Extract the [X, Y] coordinate from the center of the cell holding the provided text.  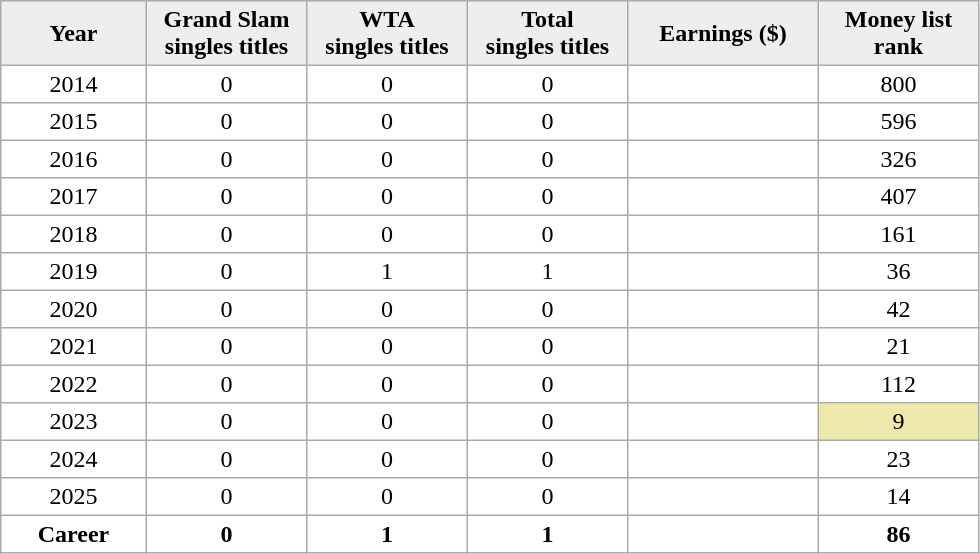
Grand Slam singles titles [226, 33]
2020 [74, 309]
86 [898, 534]
2021 [74, 347]
2018 [74, 234]
2023 [74, 422]
21 [898, 347]
2015 [74, 122]
2025 [74, 497]
112 [898, 384]
14 [898, 497]
2016 [74, 159]
23 [898, 459]
9 [898, 422]
WTA singles titles [387, 33]
326 [898, 159]
Career [74, 534]
2019 [74, 272]
407 [898, 197]
36 [898, 272]
2024 [74, 459]
Earnings ($) [723, 33]
Year [74, 33]
2022 [74, 384]
Total singles titles [547, 33]
800 [898, 84]
Money list rank [898, 33]
596 [898, 122]
2017 [74, 197]
2014 [74, 84]
42 [898, 309]
161 [898, 234]
